From the cell containing the given text, extract its center point as [X, Y] coordinate. 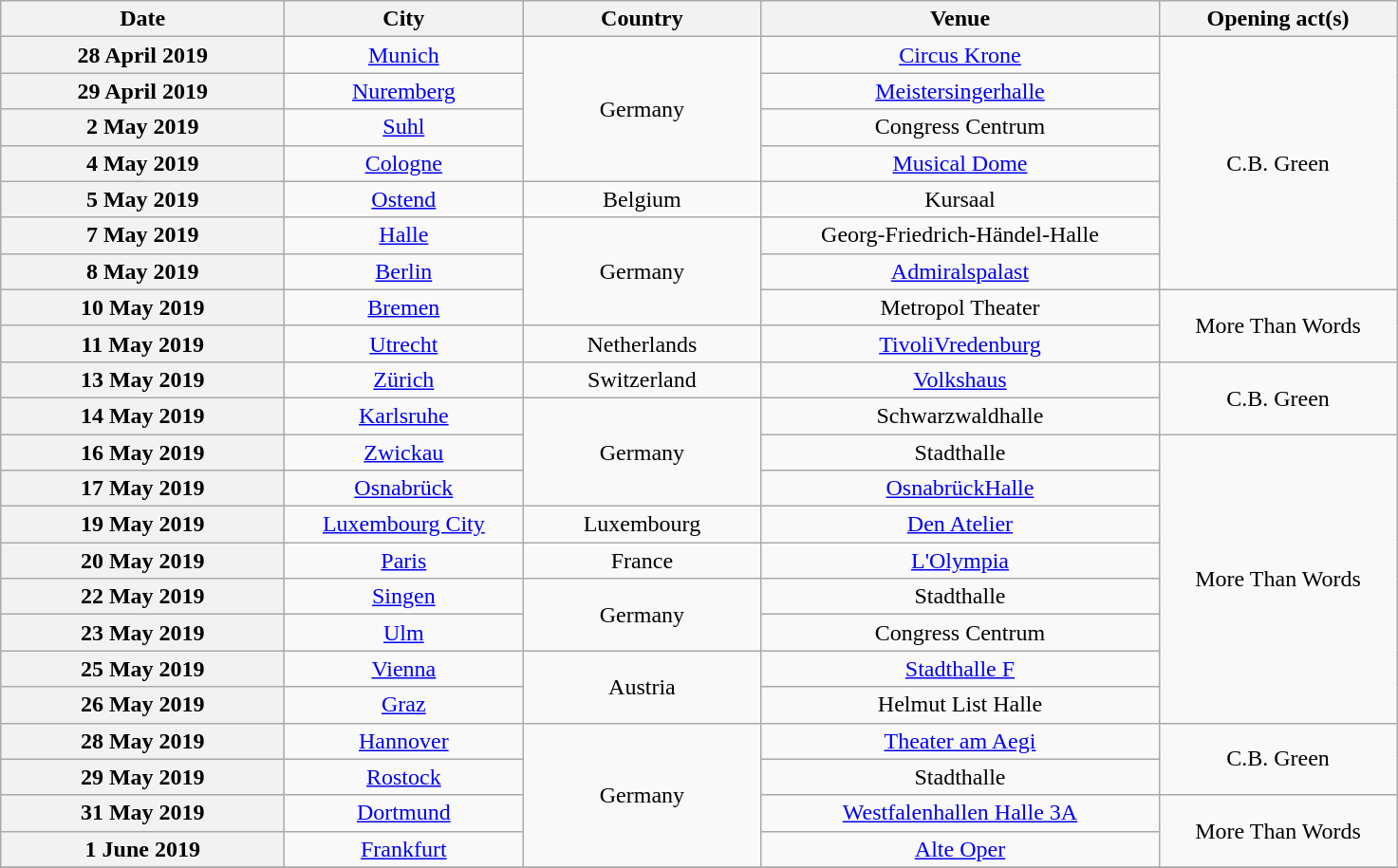
16 May 2019 [142, 452]
Karlsruhe [404, 416]
Luxembourg City [404, 525]
Metropol Theater [960, 307]
8 May 2019 [142, 271]
Dortmund [404, 813]
Frankfurt [404, 849]
Graz [404, 705]
Hannover [404, 741]
Belgium [642, 199]
19 May 2019 [142, 525]
Osnabrück [404, 489]
25 May 2019 [142, 669]
OsnabrückHalle [960, 489]
28 May 2019 [142, 741]
Circus Krone [960, 55]
Meistersingerhalle [960, 91]
13 May 2019 [142, 379]
Netherlands [642, 343]
10 May 2019 [142, 307]
Admiralspalast [960, 271]
Ostend [404, 199]
29 April 2019 [142, 91]
TivoliVredenburg [960, 343]
Berlin [404, 271]
Opening act(s) [1277, 19]
Date [142, 19]
Ulm [404, 633]
Switzerland [642, 379]
26 May 2019 [142, 705]
Cologne [404, 163]
Zürich [404, 379]
City [404, 19]
20 May 2019 [142, 561]
5 May 2019 [142, 199]
Halle [404, 235]
Kursaal [960, 199]
Luxembourg [642, 525]
2 May 2019 [142, 127]
Georg-Friedrich-Händel-Halle [960, 235]
Stadthalle F [960, 669]
Zwickau [404, 452]
11 May 2019 [142, 343]
France [642, 561]
Munich [404, 55]
L'Olympia [960, 561]
23 May 2019 [142, 633]
Westfalenhallen Halle 3A [960, 813]
1 June 2019 [142, 849]
22 May 2019 [142, 597]
Suhl [404, 127]
Rostock [404, 777]
Musical Dome [960, 163]
14 May 2019 [142, 416]
Den Atelier [960, 525]
Volkshaus [960, 379]
Nuremberg [404, 91]
Austria [642, 687]
Helmut List Halle [960, 705]
Vienna [404, 669]
Alte Oper [960, 849]
Venue [960, 19]
Singen [404, 597]
29 May 2019 [142, 777]
Country [642, 19]
31 May 2019 [142, 813]
28 April 2019 [142, 55]
4 May 2019 [142, 163]
Bremen [404, 307]
Theater am Aegi [960, 741]
17 May 2019 [142, 489]
Utrecht [404, 343]
Schwarzwaldhalle [960, 416]
7 May 2019 [142, 235]
Paris [404, 561]
